Extract the [x, y] coordinate from the center of the cell holding the provided text.  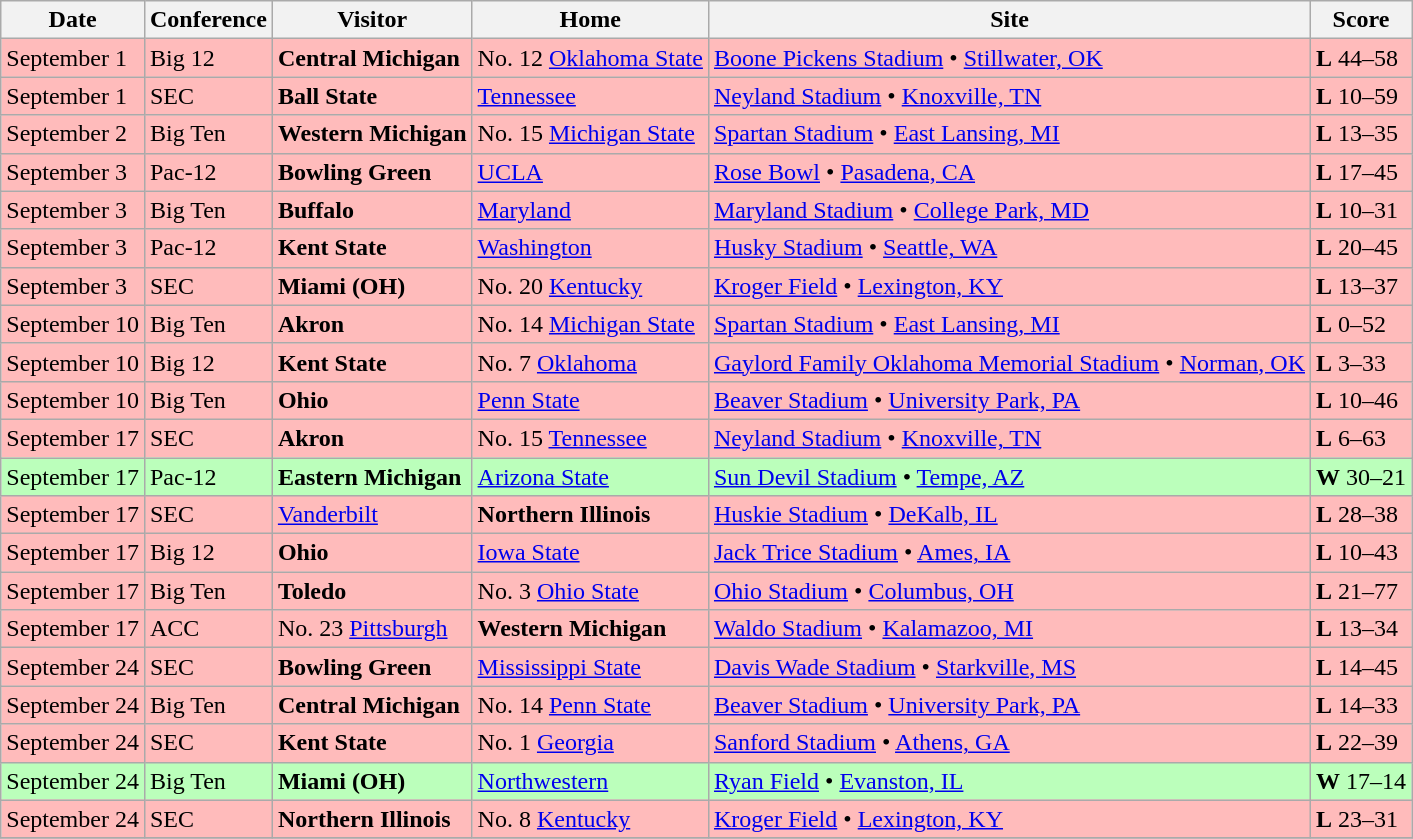
No. 12 Oklahoma State [590, 58]
Ohio Stadium • Columbus, OH [1009, 591]
No. 14 Michigan State [590, 324]
L 10–31 [1362, 210]
Score [1362, 20]
Rose Bowl • Pasadena, CA [1009, 172]
Gaylord Family Oklahoma Memorial Stadium • Norman, OK [1009, 362]
No. 7 Oklahoma [590, 362]
L 14–45 [1362, 667]
Buffalo [372, 210]
W 17–14 [1362, 781]
No. 1 Georgia [590, 743]
No. 14 Penn State [590, 705]
No. 8 Kentucky [590, 819]
No. 20 Kentucky [590, 286]
Date [73, 20]
Sun Devil Stadium • Tempe, AZ [1009, 477]
Huskie Stadium • DeKalb, IL [1009, 515]
L 17–45 [1362, 172]
L 44–58 [1362, 58]
Washington [590, 248]
Site [1009, 20]
L 22–39 [1362, 743]
L 13–34 [1362, 629]
L 23–31 [1362, 819]
Penn State [590, 400]
No. 3 Ohio State [590, 591]
L 13–35 [1362, 134]
Conference [208, 20]
Sanford Stadium • Athens, GA [1009, 743]
Visitor [372, 20]
Toledo [372, 591]
No. 15 Michigan State [590, 134]
Arizona State [590, 477]
L 20–45 [1362, 248]
Vanderbilt [372, 515]
Eastern Michigan [372, 477]
Home [590, 20]
Maryland [590, 210]
L 10–59 [1362, 96]
No. 23 Pittsburgh [372, 629]
L 3–33 [1362, 362]
September 2 [73, 134]
Husky Stadium • Seattle, WA [1009, 248]
Mississippi State [590, 667]
Ryan Field • Evanston, IL [1009, 781]
L 6–63 [1362, 438]
W 30–21 [1362, 477]
Maryland Stadium • College Park, MD [1009, 210]
Tennessee [590, 96]
L 28–38 [1362, 515]
Boone Pickens Stadium • Stillwater, OK [1009, 58]
UCLA [590, 172]
ACC [208, 629]
Iowa State [590, 553]
Waldo Stadium • Kalamazoo, MI [1009, 629]
L 10–43 [1362, 553]
L 0–52 [1362, 324]
Davis Wade Stadium • Starkville, MS [1009, 667]
Jack Trice Stadium • Ames, IA [1009, 553]
Ball State [372, 96]
L 13–37 [1362, 286]
No. 15 Tennessee [590, 438]
L 10–46 [1362, 400]
L 14–33 [1362, 705]
L 21–77 [1362, 591]
Northwestern [590, 781]
